Detect which cell encompasses the target text, then output its [x, y] center coordinate. 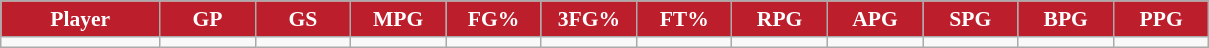
BPG [1066, 19]
GP [208, 19]
APG [874, 19]
RPG [780, 19]
FT% [684, 19]
PPG [1161, 19]
SPG [970, 19]
MPG [398, 19]
GS [302, 19]
FG% [494, 19]
3FG% [588, 19]
Player [80, 19]
